Output the [x, y] coordinate of the center of the cell containing the given text.  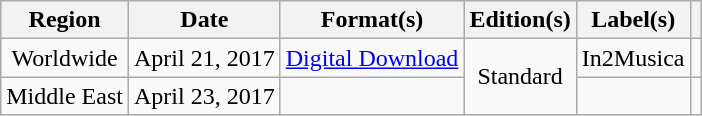
Date [204, 20]
Standard [520, 77]
Digital Download [372, 58]
Format(s) [372, 20]
Middle East [65, 96]
April 21, 2017 [204, 58]
Region [65, 20]
Worldwide [65, 58]
Edition(s) [520, 20]
Label(s) [633, 20]
April 23, 2017 [204, 96]
In2Musica [633, 58]
